Return [X, Y] of the center of cell containing provided text 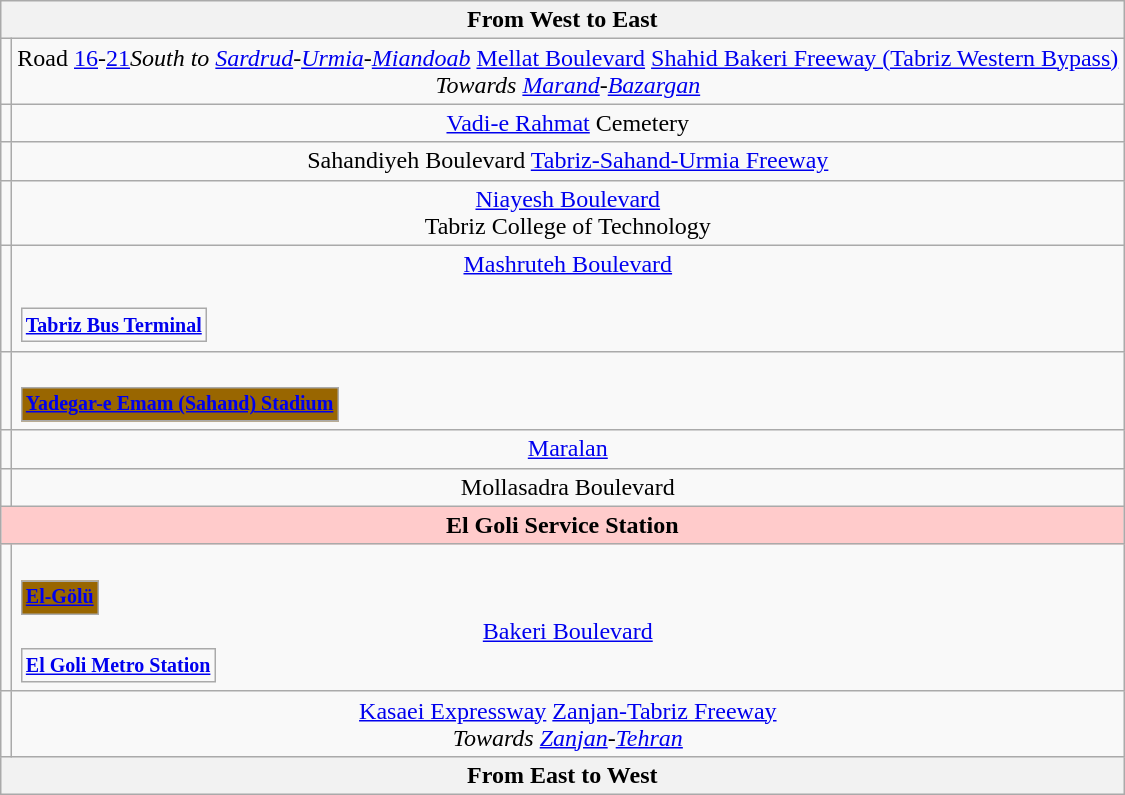
Mashruteh Boulevard Tabriz Bus Terminal [568, 298]
El Goli Service Station [562, 525]
El-Gölü Bakeri Boulevard El Goli Metro Station [568, 618]
Kasaei Expressway Zanjan-Tabriz FreewayTowards Zanjan-Tehran [568, 724]
Tabriz Bus Terminal [114, 326]
El Goli Metro Station [118, 666]
Niayesh BoulevardTabriz College of Technology [568, 212]
El-Gölü [60, 598]
Mollasadra Boulevard [568, 487]
Maralan [568, 449]
Road 16-21South to Sardrud-Urmia-Miandoab Mellat Boulevard Shahid Bakeri Freeway (Tabriz Western Bypass)Towards Marand-Bazargan [568, 72]
Sahandiyeh Boulevard Tabriz-Sahand-Urmia Freeway [568, 161]
From West to East [562, 20]
From East to West [562, 775]
Vadi-e Rahmat Cemetery [568, 123]
